Detect which cell encompasses the target text, then output its [X, Y] center coordinate. 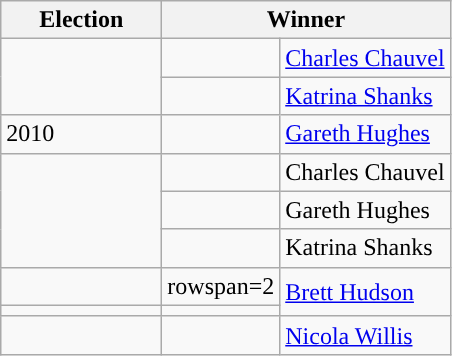
Nicola Willis [365, 335]
Election [82, 20]
Brett Hudson [365, 292]
2010 [82, 134]
Winner [306, 20]
rowspan=2 [221, 286]
